Detect which cell encompasses the target text, then output its [x, y] center coordinate. 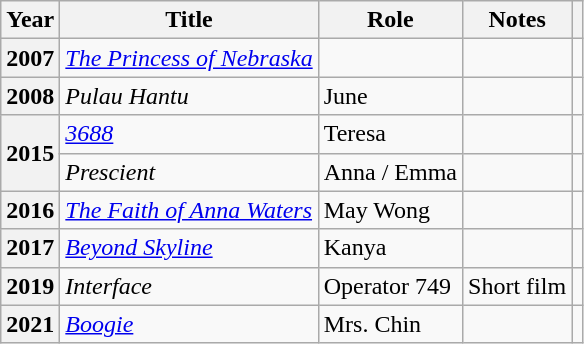
Mrs. Chin [390, 324]
2021 [30, 324]
Pulau Hantu [189, 96]
Beyond Skyline [189, 248]
Role [390, 20]
2019 [30, 286]
2016 [30, 210]
Boogie [189, 324]
2015 [30, 153]
June [390, 96]
Operator 749 [390, 286]
Teresa [390, 134]
Anna / Emma [390, 172]
Short film [518, 286]
2017 [30, 248]
The Faith of Anna Waters [189, 210]
Prescient [189, 172]
Year [30, 20]
Title [189, 20]
2008 [30, 96]
Kanya [390, 248]
The Princess of Nebraska [189, 58]
May Wong [390, 210]
Interface [189, 286]
2007 [30, 58]
Notes [518, 20]
3688 [189, 134]
